Return (x, y) of the center of cell containing provided text 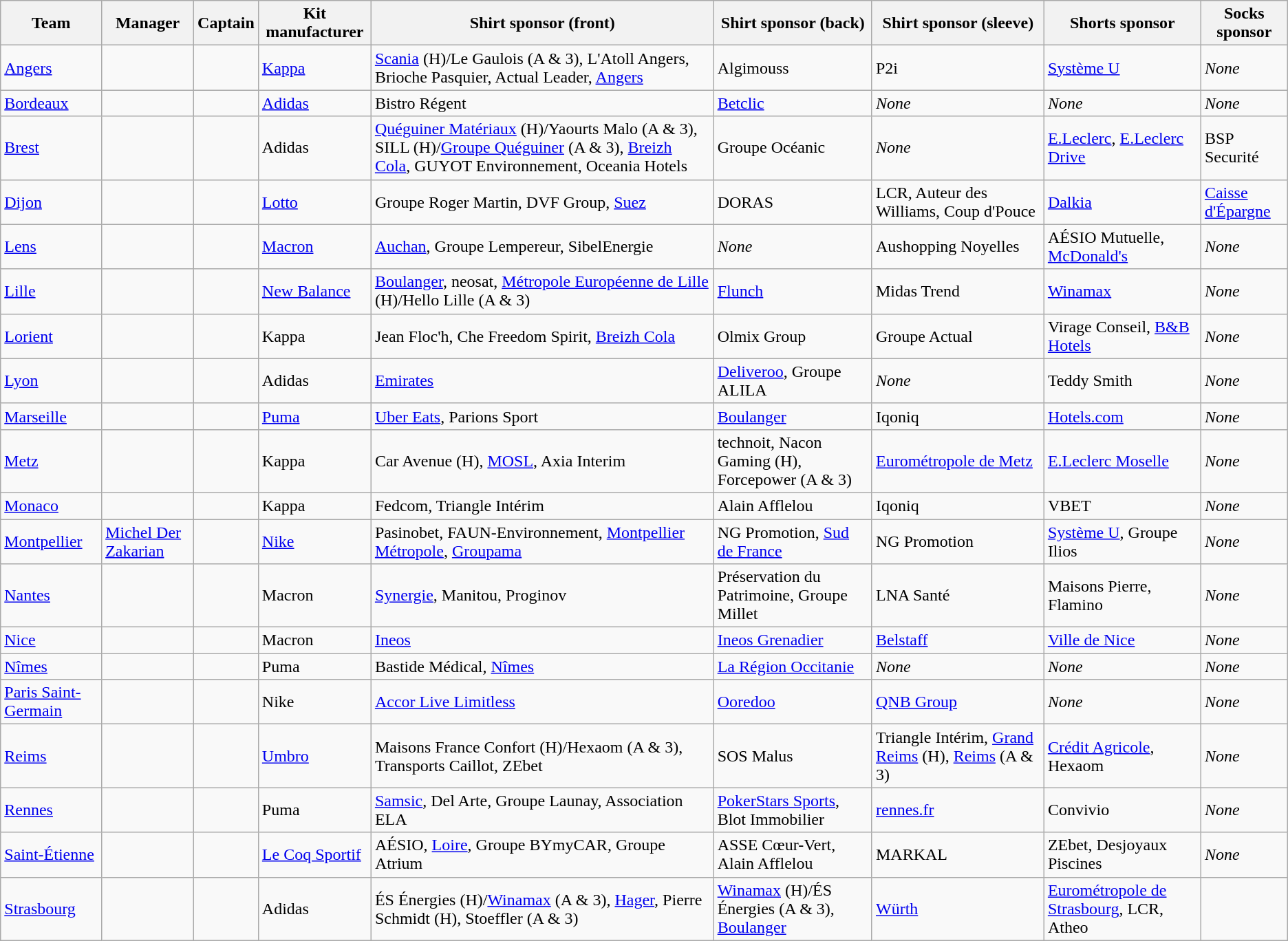
Boulanger, neosat, Métropole Européenne de Lille (H)/Hello Lille (A & 3) (542, 292)
SOS Malus (793, 756)
Uber Eats, Parions Sport (542, 416)
La Région Occitanie (793, 667)
E.Leclerc, E.Leclerc Drive (1122, 148)
Système U, Groupe Ilios (1122, 541)
P2i (958, 67)
E.Leclerc Moselle (1122, 461)
VBET (1122, 506)
BSP Securité (1244, 148)
Jean Floc'h, Che Freedom Spirit, Breizh Cola (542, 336)
Shirt sponsor (front) (542, 23)
Dijon (51, 202)
Belstaff (958, 640)
Shirt sponsor (sleeve) (958, 23)
Ineos Grenadier (793, 640)
Bordeaux (51, 103)
Reims (51, 756)
Lotto (314, 202)
Eurométropole de Metz (958, 461)
Ooredoo (793, 702)
Socks sponsor (1244, 23)
Paris Saint-Germain (51, 702)
ASSE Cœur-Vert, Alain Afflelou (793, 854)
Caisse d'Épargne (1244, 202)
technoit, Nacon Gaming (H), Forcepower (A & 3) (793, 461)
Scania (H)/Le Gaulois (A & 3), L'Atoll Angers, Brioche Pasquier, Actual Leader, Angers (542, 67)
Lorient (51, 336)
Betclic (793, 103)
Eurométropole de Strasbourg, LCR, Atheo (1122, 909)
Maisons France Confort (H)/Hexaom (A & 3), Transports Caillot, ZEbet (542, 756)
Michel Der Zakarian (148, 541)
Ville de Nice (1122, 640)
Shirt sponsor (back) (793, 23)
Monaco (51, 506)
Car Avenue (H), MOSL, Axia Interim (542, 461)
Nîmes (51, 667)
Fedcom, Triangle Intérim (542, 506)
Accor Live Limitless (542, 702)
LNA Santé (958, 596)
New Balance (314, 292)
MARKAL (958, 854)
Maisons Pierre, Flamino (1122, 596)
Winamax (H)/ÉS Énergies (A & 3), Boulanger (793, 909)
Bistro Régent (542, 103)
Nice (51, 640)
Synergie, Manitou, Proginov (542, 596)
Rennes (51, 810)
ZEbet, Desjoyaux Piscines (1122, 854)
rennes.fr (958, 810)
Le Coq Sportif (314, 854)
Flunch (793, 292)
Groupe Océanic (793, 148)
Olmix Group (793, 336)
Algimouss (793, 67)
Pasinobet, FAUN-Environnement, Montpellier Métropole, Groupama (542, 541)
LCR, Auteur des Williams, Coup d'Pouce (958, 202)
Samsic, Del Arte, Groupe Launay, Association ELA (542, 810)
NG Promotion (958, 541)
Winamax (1122, 292)
Bastide Médical, Nîmes (542, 667)
Marseille (51, 416)
Boulanger (793, 416)
NG Promotion, Sud de France (793, 541)
Système U (1122, 67)
Quéguiner Matériaux (H)/Yaourts Malo (A & 3), SILL (H)/Groupe Quéguiner (A & 3), Breizh Cola, GUYOT Environnement, Oceania Hotels (542, 148)
Umbro (314, 756)
Angers (51, 67)
Auchan, Groupe Lempereur, SibelEnergie (542, 246)
ÉS Énergies (H)/Winamax (A & 3), Hager, Pierre Schmidt (H), Stoeffler (A & 3) (542, 909)
Triangle Intérim, Grand Reims (H), Reims (A & 3) (958, 756)
PokerStars Sports, Blot Immobilier (793, 810)
Brest (51, 148)
Saint-Étienne (51, 854)
Préservation du Patrimoine, Groupe Millet (793, 596)
Strasbourg (51, 909)
QNB Group (958, 702)
Lille (51, 292)
Hotels.com (1122, 416)
Captain (226, 23)
Manager (148, 23)
Groupe Actual (958, 336)
Metz (51, 461)
Ineos (542, 640)
Midas Trend (958, 292)
Shorts sponsor (1122, 23)
AÉSIO Mutuelle, McDonald's (1122, 246)
Lyon (51, 381)
Groupe Roger Martin, DVF Group, Suez (542, 202)
Convivio (1122, 810)
Deliveroo, Groupe ALILA (793, 381)
Alain Afflelou (793, 506)
Teddy Smith (1122, 381)
Aushopping Noyelles (958, 246)
DORAS (793, 202)
Dalkia (1122, 202)
Lens (51, 246)
Würth (958, 909)
Kit manufacturer (314, 23)
Crédit Agricole, Hexaom (1122, 756)
Montpellier (51, 541)
Team (51, 23)
Virage Conseil, B&B Hotels (1122, 336)
Emirates (542, 381)
Nantes (51, 596)
AÉSIO, Loire, Groupe BYmyCAR, Groupe Atrium (542, 854)
